Return [X, Y] of the center of cell containing provided text 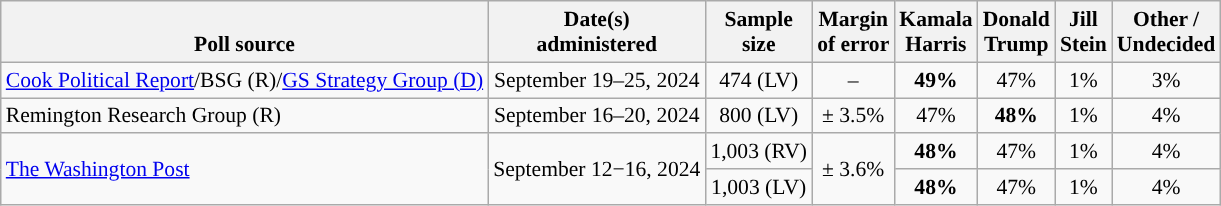
September 16–20, 2024 [596, 116]
JillStein [1084, 32]
474 (LV) [758, 80]
800 (LV) [758, 116]
The Washington Post [244, 170]
± 3.6% [853, 170]
Other /Undecided [1166, 32]
1,003 (RV) [758, 152]
Samplesize [758, 32]
± 3.5% [853, 116]
Date(s)administered [596, 32]
September 19–25, 2024 [596, 80]
September 12−16, 2024 [596, 170]
Marginof error [853, 32]
– [853, 80]
KamalaHarris [936, 32]
3% [1166, 80]
Cook Political Report/BSG (R)/GS Strategy Group (D) [244, 80]
1,003 (LV) [758, 187]
Poll source [244, 32]
Remington Research Group (R) [244, 116]
49% [936, 80]
DonaldTrump [1016, 32]
